For the text-containing cell, return its midpoint in [X, Y] coordinate format. 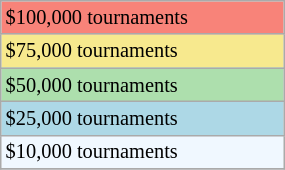
$100,000 tournaments [142, 17]
$50,000 tournaments [142, 85]
$75,000 tournaments [142, 51]
$10,000 tournaments [142, 152]
$25,000 tournaments [142, 118]
